Provide the [X, Y] coordinate of the cell's center where the given text is located.  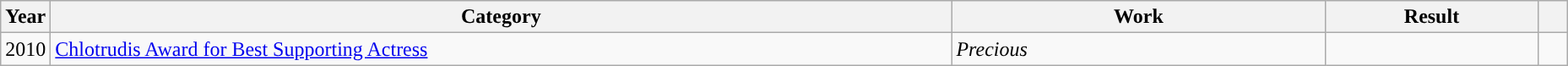
2010 [25, 49]
Precious [1138, 49]
Category [502, 17]
Work [1138, 17]
Year [25, 17]
Chlotrudis Award for Best Supporting Actress [502, 49]
Result [1432, 17]
